Capture the cell that displays the provided text and extract its (x, y) central coordinate. 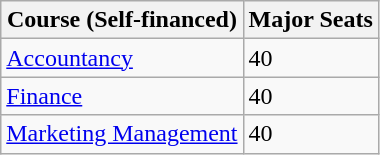
Course (Self-financed) (122, 20)
Finance (122, 96)
Major Seats (310, 20)
Accountancy (122, 58)
Marketing Management (122, 134)
